Locate the cell with the specified text and output its (X, Y) center coordinate. 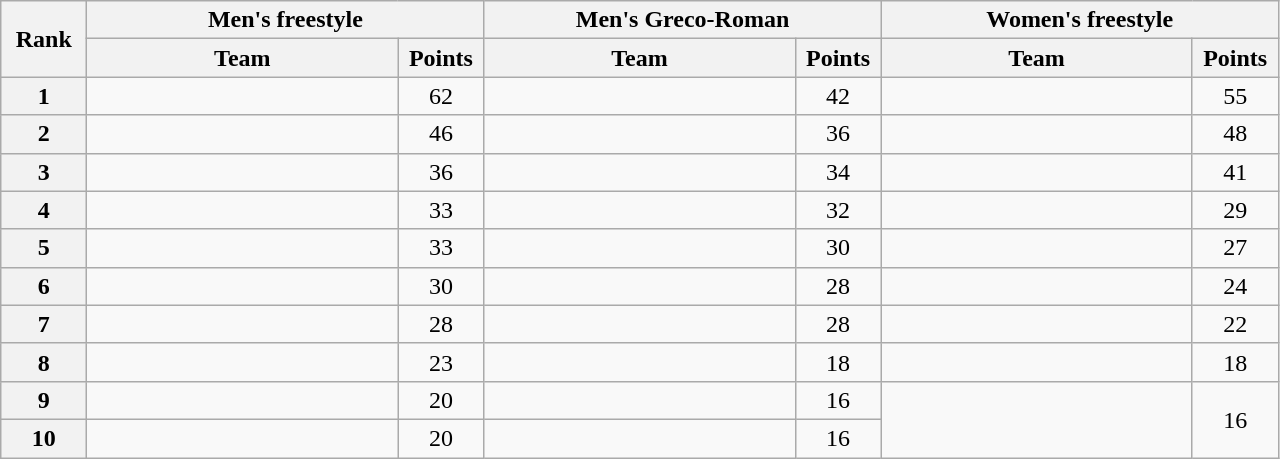
10 (44, 438)
1 (44, 96)
2 (44, 134)
4 (44, 210)
23 (441, 362)
55 (1235, 96)
32 (838, 210)
27 (1235, 248)
Men's freestyle (286, 20)
46 (441, 134)
42 (838, 96)
34 (838, 172)
3 (44, 172)
Rank (44, 39)
7 (44, 324)
9 (44, 400)
Women's freestyle (1080, 20)
22 (1235, 324)
41 (1235, 172)
62 (441, 96)
48 (1235, 134)
29 (1235, 210)
6 (44, 286)
Men's Greco-Roman (682, 20)
24 (1235, 286)
8 (44, 362)
5 (44, 248)
